From the cell containing the given text, extract its center point as (x, y) coordinate. 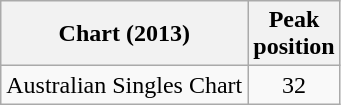
Australian Singles Chart (124, 85)
Chart (2013) (124, 34)
32 (294, 85)
Peakposition (294, 34)
